Identify which cell holds the provided text, then report its (X, Y) central coordinate. 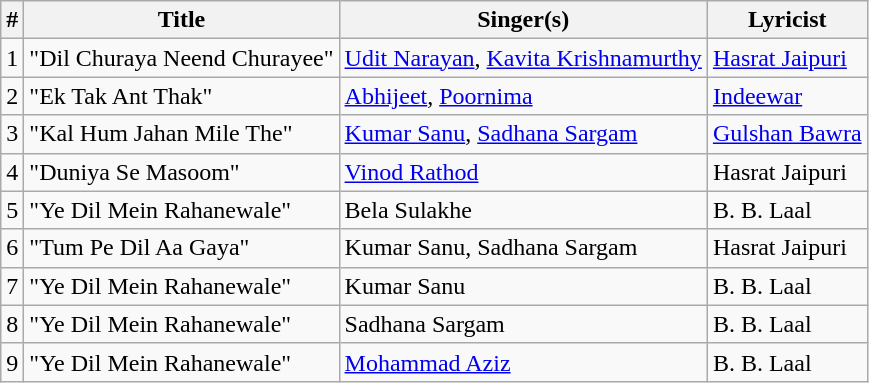
Indeewar (787, 96)
Kumar Sanu (523, 286)
2 (12, 96)
"Tum Pe Dil Aa Gaya" (182, 248)
1 (12, 58)
"Ek Tak Ant Thak" (182, 96)
4 (12, 172)
Sadhana Sargam (523, 324)
Singer(s) (523, 20)
Bela Sulakhe (523, 210)
9 (12, 362)
8 (12, 324)
Title (182, 20)
5 (12, 210)
7 (12, 286)
3 (12, 134)
"Kal Hum Jahan Mile The" (182, 134)
# (12, 20)
Gulshan Bawra (787, 134)
Lyricist (787, 20)
Udit Narayan, Kavita Krishnamurthy (523, 58)
"Duniya Se Masoom" (182, 172)
"Dil Churaya Neend Churayee" (182, 58)
Vinod Rathod (523, 172)
6 (12, 248)
Mohammad Aziz (523, 362)
Abhijeet, Poornima (523, 96)
